Determine the (X, Y) coordinate at the center of the cell enclosing the given text.  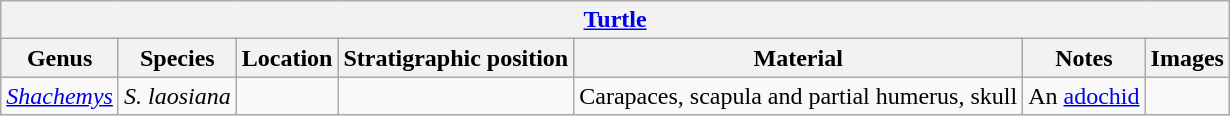
S. laosiana (177, 96)
Genus (60, 58)
Species (177, 58)
Notes (1084, 58)
Stratigraphic position (456, 58)
Turtle (616, 20)
Location (287, 58)
Carapaces, scapula and partial humerus, skull (798, 96)
An adochid (1084, 96)
Images (1187, 58)
Material (798, 58)
Shachemys (60, 96)
